Scan for the cell matching the given text and deliver its (x, y) coordinate at center. 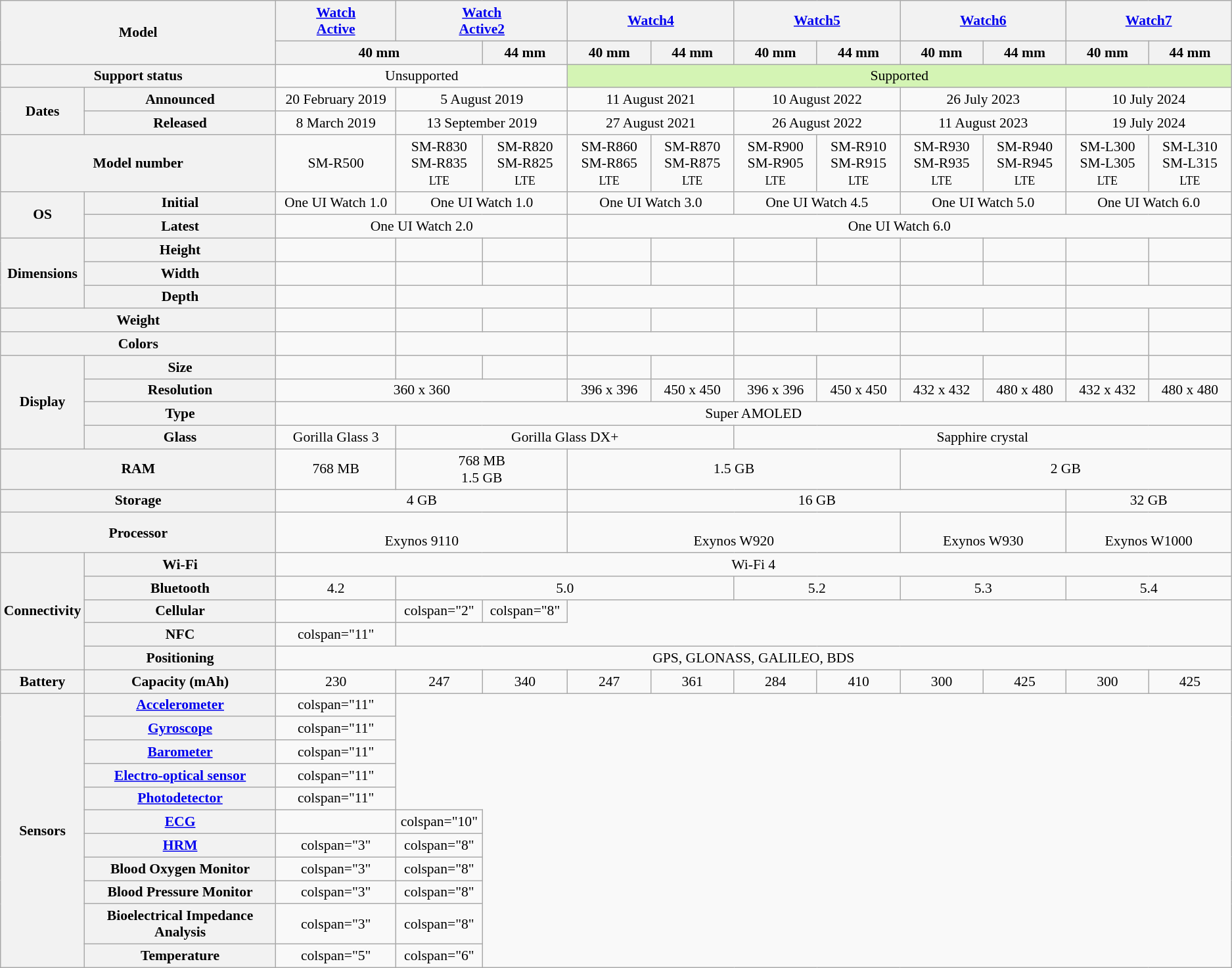
Watch7 (1149, 21)
HRM (180, 846)
230 (336, 681)
1.5 GB (734, 469)
ECG (180, 822)
SM-L310SM-L315 LTE (1189, 163)
SM-L300SM-L305 LTE (1108, 163)
16 GB (817, 501)
RAM (138, 469)
SM-R500 (336, 163)
Watch4 (650, 21)
Support status (138, 76)
Battery (43, 681)
5.3 (983, 588)
Barometer (180, 752)
Unsupported (422, 76)
20 February 2019 (336, 100)
Model number (138, 163)
SM-R940SM-R945 LTE (1024, 163)
Exynos 9110 (422, 532)
361 (692, 681)
Latest (180, 227)
340 (525, 681)
Sensors (43, 831)
Processor (138, 532)
SM-R910SM-R915 LTE (858, 163)
Exynos W920 (734, 532)
768 MB (336, 469)
Photodetector (180, 798)
SM-R900SM-R905 LTE (775, 163)
Bioelectrical Impedance Analysis (180, 924)
8 March 2019 (336, 123)
Announced (180, 100)
Type (180, 414)
Super AMOLED (754, 414)
WatchActive2 (482, 21)
Storage (138, 501)
colspan="5" (336, 956)
Model (138, 33)
SM-R820SM-R825 LTE (525, 163)
Size (180, 367)
4 GB (422, 501)
Sapphire crystal (983, 438)
One UI Watch 4.5 (817, 203)
Resolution (180, 390)
5.2 (817, 588)
colspan="2" (439, 611)
2 GB (1066, 469)
Glass (180, 438)
WatchActive (336, 21)
5.4 (1149, 588)
10 July 2024 (1149, 100)
26 August 2022 (817, 123)
One UI Watch 2.0 (422, 227)
19 July 2024 (1149, 123)
768 MB1.5 GB (482, 469)
colspan="10" (439, 822)
Connectivity (43, 611)
One UI Watch 5.0 (983, 203)
Wi-Fi (180, 565)
26 July 2023 (983, 100)
284 (775, 681)
410 (858, 681)
Initial (180, 203)
Bluetooth (180, 588)
Wi-Fi 4 (754, 565)
GPS, GLONASS, GALILEO, BDS (754, 658)
SM-R860SM-R865 LTE (609, 163)
Exynos W930 (983, 532)
SM-R870SM-R875 LTE (692, 163)
Dimensions (43, 273)
32 GB (1149, 501)
Weight (138, 321)
Positioning (180, 658)
OS (43, 214)
Width (180, 273)
Capacity (mAh) (180, 681)
Gorilla Glass 3 (336, 438)
SM-R930SM-R935 LTE (942, 163)
SM-R830SM-R835 LTE (439, 163)
27 August 2021 (650, 123)
Depth (180, 297)
Dates (43, 112)
Gyroscope (180, 729)
Cellular (180, 611)
Accelerometer (180, 705)
11 August 2023 (983, 123)
Watch6 (983, 21)
10 August 2022 (817, 100)
13 September 2019 (482, 123)
Height (180, 250)
One UI Watch 3.0 (650, 203)
Temperature (180, 956)
colspan="6" (439, 956)
5.0 (565, 588)
11 August 2021 (650, 100)
Blood Oxygen Monitor (180, 869)
Gorilla Glass DX+ (565, 438)
4.2 (336, 588)
Blood Pressure Monitor (180, 892)
Supported (900, 76)
Watch5 (817, 21)
Released (180, 123)
Display (43, 402)
Exynos W1000 (1149, 532)
Colors (138, 344)
360 x 360 (422, 390)
5 August 2019 (482, 100)
Electro-optical sensor (180, 775)
NFC (180, 635)
